Identify which cell holds the provided text, then report its (x, y) central coordinate. 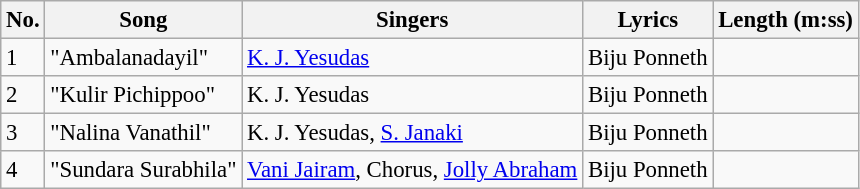
"Sundara Surabhila" (144, 170)
"Kulir Pichippoo" (144, 95)
No. (23, 20)
"Nalina Vanathil" (144, 133)
Song (144, 20)
Singers (412, 20)
Lyrics (648, 20)
1 (23, 58)
2 (23, 95)
3 (23, 133)
Vani Jairam, Chorus, Jolly Abraham (412, 170)
Length (m:ss) (786, 20)
"Ambalanadayil" (144, 58)
K. J. Yesudas, S. Janaki (412, 133)
4 (23, 170)
